Return [X, Y] of the center of cell containing provided text 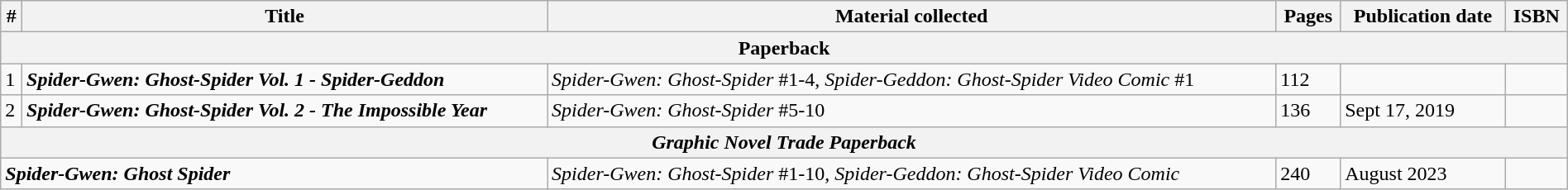
Graphic Novel Trade Paperback [784, 142]
Spider-Gwen: Ghost-Spider Vol. 1 - Spider-Geddon [284, 79]
Paperback [784, 48]
Pages [1308, 17]
August 2023 [1422, 173]
Spider-Gwen: Ghost-Spider #5-10 [911, 111]
# [12, 17]
Title [284, 17]
240 [1308, 173]
Material collected [911, 17]
1 [12, 79]
112 [1308, 79]
Publication date [1422, 17]
Spider-Gwen: Ghost-Spider #1-4, Spider-Geddon: Ghost-Spider Video Comic #1 [911, 79]
ISBN [1537, 17]
Spider-Gwen: Ghost-Spider #1-10, Spider-Geddon: Ghost-Spider Video Comic [911, 173]
Spider-Gwen: Ghost Spider [275, 173]
Spider-Gwen: Ghost-Spider Vol. 2 - The Impossible Year [284, 111]
Sept 17, 2019 [1422, 111]
136 [1308, 111]
2 [12, 111]
